For the text-containing cell, return its midpoint in [X, Y] coordinate format. 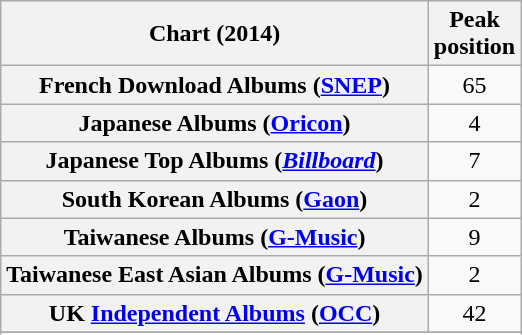
Taiwanese East Asian Albums (G-Music) [215, 275]
Japanese Albums (Oricon) [215, 123]
7 [474, 161]
9 [474, 237]
South Korean Albums (Gaon) [215, 199]
Chart (2014) [215, 34]
42 [474, 313]
65 [474, 85]
Peakposition [474, 34]
UK Independent Albums (OCC) [215, 313]
4 [474, 123]
Japanese Top Albums (Billboard) [215, 161]
Taiwanese Albums (G-Music) [215, 237]
French Download Albums (SNEP) [215, 85]
